From the cell containing the given text, extract its center point as (x, y) coordinate. 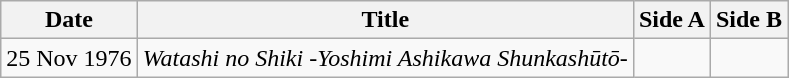
Date (69, 20)
Watashi no Shiki -Yoshimi Ashikawa Shunkashūtō- (385, 58)
Side B (748, 20)
Side A (672, 20)
25 Nov 1976 (69, 58)
Title (385, 20)
